Search for the cell housing the specified text and yield its (X, Y) center coordinate. 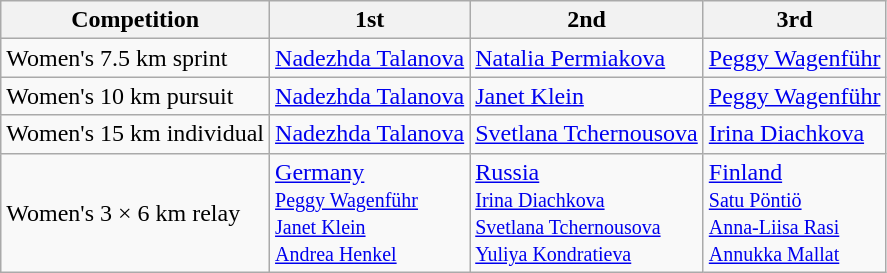
Natalia Permiakova (587, 58)
Svetlana Tchernousova (587, 134)
3rd (794, 20)
Women's 10 km pursuit (136, 96)
2nd (587, 20)
Irina Diachkova (794, 134)
1st (370, 20)
Women's 3 × 6 km relay (136, 212)
RussiaIrina DiachkovaSvetlana TchernousovaYuliya Kondratieva (587, 212)
Janet Klein (587, 96)
GermanyPeggy WagenführJanet KleinAndrea Henkel (370, 212)
Women's 15 km individual (136, 134)
Women's 7.5 km sprint (136, 58)
FinlandSatu PöntiöAnna-Liisa RasiAnnukka Mallat (794, 212)
Competition (136, 20)
